Return the (X, Y) coordinate for the center point of the cell that contains the specified text.  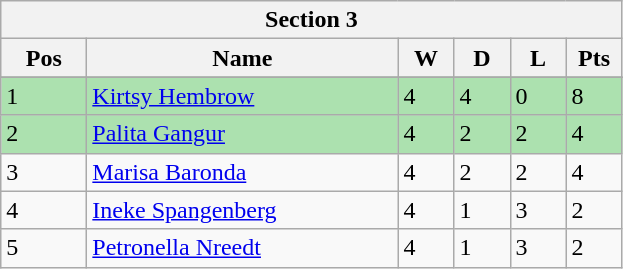
Name (242, 58)
Marisa Baronda (242, 172)
Petronella Nreedt (242, 248)
Kirtsy Hembrow (242, 96)
Pos (44, 58)
Section 3 (312, 20)
Palita Gangur (242, 134)
Pts (594, 58)
5 (44, 248)
L (538, 58)
D (482, 58)
0 (538, 96)
8 (594, 96)
Ineke Spangenberg (242, 210)
W (426, 58)
